Return the [x, y] coordinate for the center point of the cell that contains the specified text.  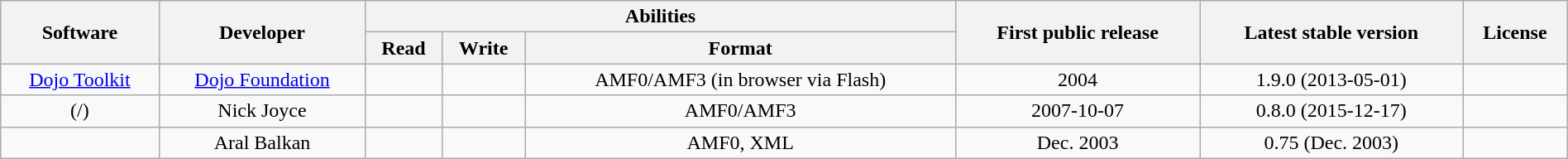
Software [79, 32]
AMF0/AMF3 (in browser via Flash) [740, 79]
Read [404, 48]
2004 [1078, 79]
Abilities [660, 17]
License [1515, 32]
0.75 (Dec. 2003) [1331, 142]
Latest stable version [1331, 32]
Dojo Toolkit [79, 79]
Dec. 2003 [1078, 142]
Developer [262, 32]
AMF0, XML [740, 142]
1.9.0 (2013-05-01) [1331, 79]
First public release [1078, 32]
Dojo Foundation [262, 79]
Aral Balkan [262, 142]
0.8.0 (2015-12-17) [1331, 111]
2007-10-07 [1078, 111]
AMF0/AMF3 [740, 111]
Nick Joyce [262, 111]
Write [483, 48]
(/) [79, 111]
Format [740, 48]
